Identify which cell holds the provided text, then report its (x, y) central coordinate. 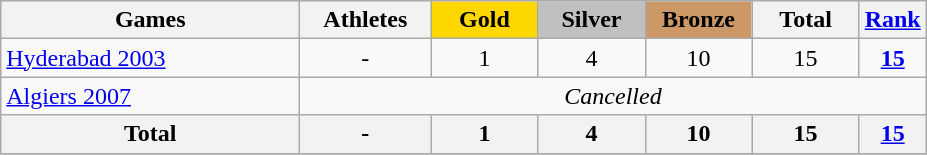
Silver (592, 20)
Algiers 2007 (150, 96)
Cancelled (613, 96)
Athletes (366, 20)
Hyderabad 2003 (150, 58)
Games (150, 20)
Bronze (698, 20)
Gold (484, 20)
Rank (892, 20)
